Provide the (x, y) coordinate of the cell's center where the given text is located.  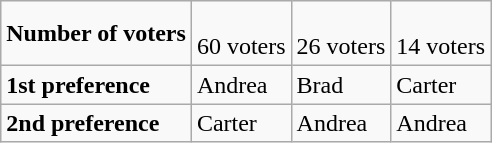
26 voters (341, 34)
Brad (341, 85)
1st preference (96, 85)
14 voters (441, 34)
Number of voters (96, 34)
60 voters (241, 34)
2nd preference (96, 123)
